Pinpoint the cell where the given text exists, returning its (X, Y) midpoint coordinate. 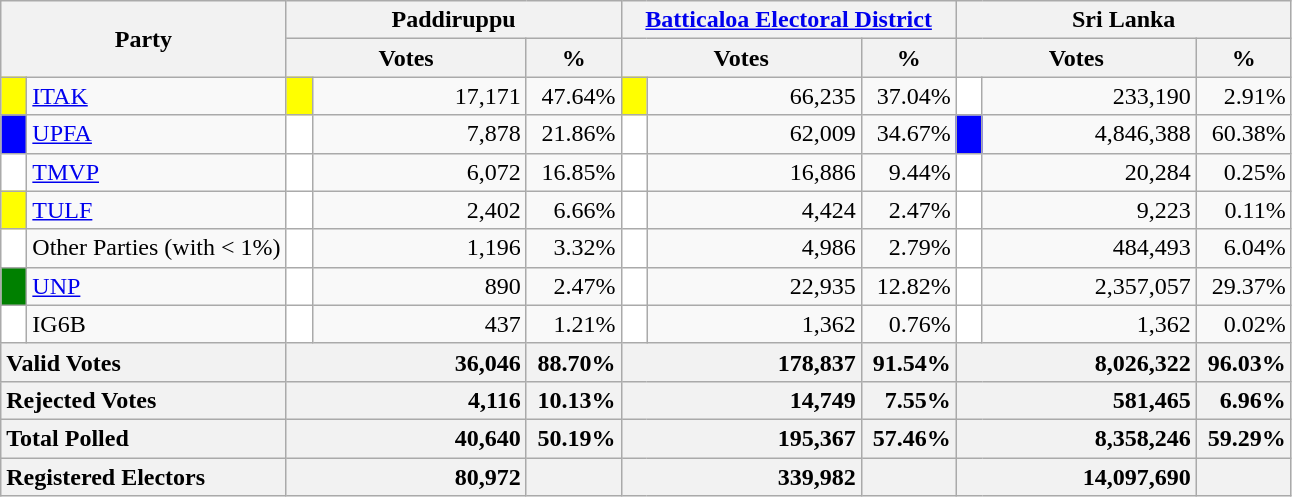
3.32% (574, 248)
66,235 (754, 96)
4,986 (754, 248)
TMVP (156, 172)
7,878 (419, 134)
Valid Votes (144, 362)
UPFA (156, 134)
Party (144, 39)
6.96% (1244, 400)
34.67% (908, 134)
16.85% (574, 172)
2.91% (1244, 96)
88.70% (574, 362)
60.38% (1244, 134)
91.54% (908, 362)
Sri Lanka (1124, 20)
4,424 (754, 210)
0.02% (1244, 324)
96.03% (1244, 362)
36,046 (406, 362)
47.64% (574, 96)
22,935 (754, 286)
0.76% (908, 324)
437 (419, 324)
6.66% (574, 210)
8,358,246 (1076, 438)
17,171 (419, 96)
581,465 (1076, 400)
6.04% (1244, 248)
62,009 (754, 134)
0.11% (1244, 210)
1,196 (419, 248)
16,886 (754, 172)
Paddiruppu (454, 20)
Other Parties (with < 1%) (156, 248)
7.55% (908, 400)
10.13% (574, 400)
8,026,322 (1076, 362)
178,837 (741, 362)
57.46% (908, 438)
ITAK (156, 96)
21.86% (574, 134)
Total Polled (144, 438)
50.19% (574, 438)
890 (419, 286)
Registered Electors (144, 477)
195,367 (741, 438)
Batticaloa Electoral District (788, 20)
2.79% (908, 248)
2,357,057 (1089, 286)
37.04% (908, 96)
339,982 (741, 477)
Rejected Votes (144, 400)
4,846,388 (1089, 134)
1.21% (574, 324)
TULF (156, 210)
40,640 (406, 438)
UNP (156, 286)
2,402 (419, 210)
9.44% (908, 172)
9,223 (1089, 210)
0.25% (1244, 172)
4,116 (406, 400)
80,972 (406, 477)
29.37% (1244, 286)
233,190 (1089, 96)
14,749 (741, 400)
59.29% (1244, 438)
14,097,690 (1076, 477)
484,493 (1089, 248)
6,072 (419, 172)
12.82% (908, 286)
IG6B (156, 324)
20,284 (1089, 172)
